Scan for the cell matching the given text and deliver its (X, Y) coordinate at center. 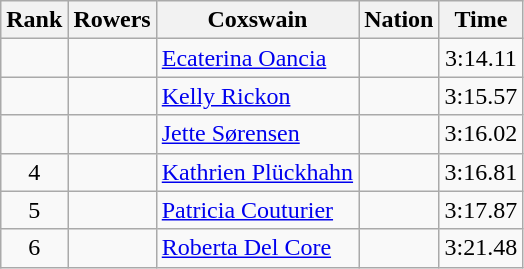
Kelly Rickon (257, 96)
Rank (34, 20)
3:16.81 (481, 172)
3:16.02 (481, 134)
Time (481, 20)
Roberta Del Core (257, 248)
Nation (399, 20)
Rowers (112, 20)
Kathrien Plückhahn (257, 172)
Jette Sørensen (257, 134)
3:14.11 (481, 58)
3:21.48 (481, 248)
3:17.87 (481, 210)
6 (34, 248)
4 (34, 172)
5 (34, 210)
Coxswain (257, 20)
Ecaterina Oancia (257, 58)
Patricia Couturier (257, 210)
3:15.57 (481, 96)
